Return [X, Y] of the center of cell containing provided text 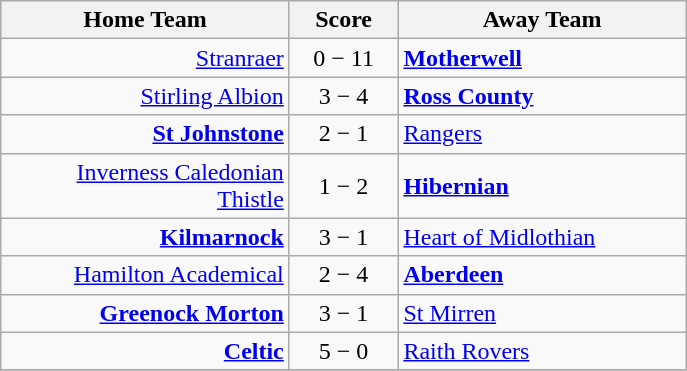
3 − 4 [344, 96]
2 − 1 [344, 134]
St Johnstone [146, 134]
Hamilton Academical [146, 275]
Score [344, 20]
Stranraer [146, 58]
Home Team [146, 20]
St Mirren [542, 313]
Celtic [146, 351]
Raith Rovers [542, 351]
5 − 0 [344, 351]
Inverness Caledonian Thistle [146, 186]
2 − 4 [344, 275]
Rangers [542, 134]
0 − 11 [344, 58]
1 − 2 [344, 186]
Stirling Albion [146, 96]
Ross County [542, 96]
Kilmarnock [146, 237]
Greenock Morton [146, 313]
Aberdeen [542, 275]
Hibernian [542, 186]
Heart of Midlothian [542, 237]
Away Team [542, 20]
Motherwell [542, 58]
